Return the [x, y] coordinate for the center point of the cell that contains the specified text.  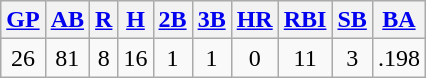
HR [254, 20]
11 [305, 58]
BA [398, 20]
0 [254, 58]
R [104, 20]
16 [136, 58]
RBI [305, 20]
26 [23, 58]
2B [172, 20]
8 [104, 58]
H [136, 20]
SB [352, 20]
3B [212, 20]
GP [23, 20]
3 [352, 58]
.198 [398, 58]
81 [67, 58]
AB [67, 20]
